Capture the cell that displays the provided text and extract its (x, y) central coordinate. 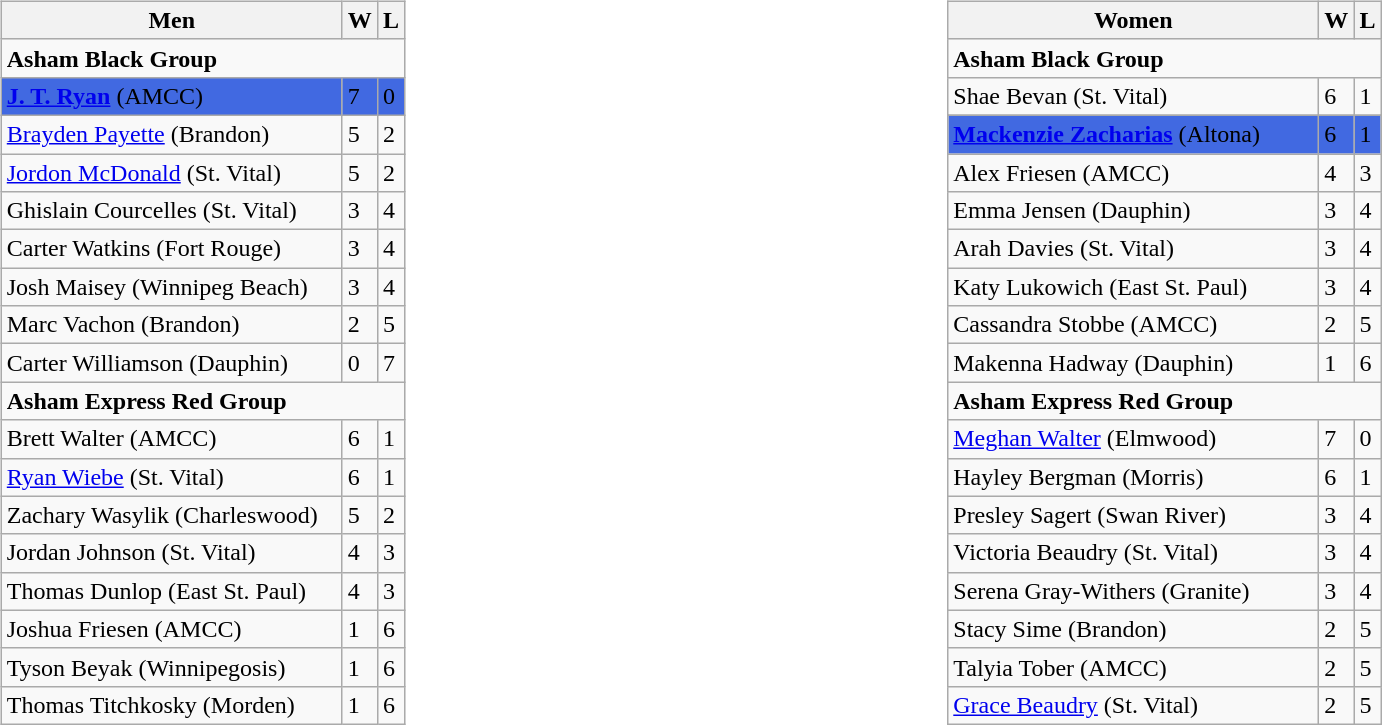
Marc Vachon (Brandon) (172, 325)
Meghan Walter (Elmwood) (1134, 439)
J. T. Ryan (AMCC) (172, 96)
Thomas Titchkosky (Morden) (172, 705)
Brett Walter (AMCC) (172, 439)
Ryan Wiebe (St. Vital) (172, 477)
Tyson Beyak (Winnipegosis) (172, 667)
Emma Jensen (Dauphin) (1134, 211)
Shae Bevan (St. Vital) (1134, 96)
Jordan Johnson (St. Vital) (172, 553)
Katy Lukowich (East St. Paul) (1134, 287)
Mackenzie Zacharias (Altona) (1134, 134)
Alex Friesen (AMCC) (1134, 173)
Men (172, 20)
Stacy Sime (Brandon) (1134, 629)
Victoria Beaudry (St. Vital) (1134, 553)
Cassandra Stobbe (AMCC) (1134, 325)
Serena Gray-Withers (Granite) (1134, 591)
Thomas Dunlop (East St. Paul) (172, 591)
Women (1134, 20)
Brayden Payette (Brandon) (172, 134)
Ghislain Courcelles (St. Vital) (172, 211)
Carter Watkins (Fort Rouge) (172, 249)
Josh Maisey (Winnipeg Beach) (172, 287)
Zachary Wasylik (Charleswood) (172, 515)
Presley Sagert (Swan River) (1134, 515)
Makenna Hadway (Dauphin) (1134, 363)
Joshua Friesen (AMCC) (172, 629)
Carter Williamson (Dauphin) (172, 363)
Arah Davies (St. Vital) (1134, 249)
Jordon McDonald (St. Vital) (172, 173)
Hayley Bergman (Morris) (1134, 477)
Talyia Tober (AMCC) (1134, 667)
Grace Beaudry (St. Vital) (1134, 705)
